Detect which cell encompasses the target text, then output its [x, y] center coordinate. 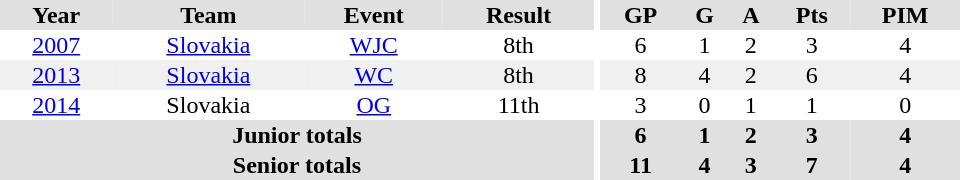
OG [374, 105]
G [705, 15]
Year [56, 15]
8 [641, 75]
WC [374, 75]
GP [641, 15]
11th [518, 105]
2013 [56, 75]
PIM [905, 15]
2014 [56, 105]
Pts [812, 15]
Team [208, 15]
WJC [374, 45]
11 [641, 165]
2007 [56, 45]
7 [812, 165]
Event [374, 15]
Result [518, 15]
A [750, 15]
Junior totals [297, 135]
Senior totals [297, 165]
